Return (X, Y) of the center of cell containing provided text 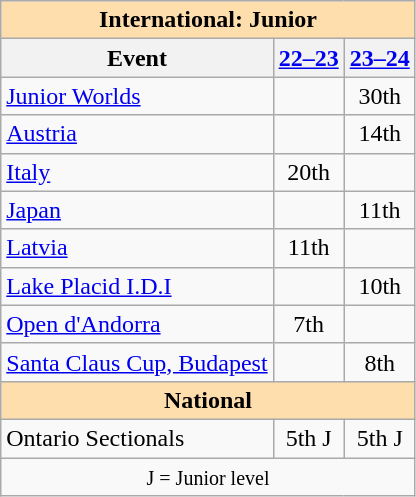
Junior Worlds (137, 96)
Ontario Sectionals (137, 438)
Austria (137, 134)
Latvia (137, 248)
20th (308, 172)
30th (380, 96)
International: Junior (208, 20)
7th (308, 324)
14th (380, 134)
22–23 (308, 58)
Italy (137, 172)
Santa Claus Cup, Budapest (137, 362)
23–24 (380, 58)
10th (380, 286)
National (208, 400)
Event (137, 58)
Lake Placid I.D.I (137, 286)
J = Junior level (208, 477)
Open d'Andorra (137, 324)
8th (380, 362)
Japan (137, 210)
